Capture the cell that displays the provided text and extract its (x, y) central coordinate. 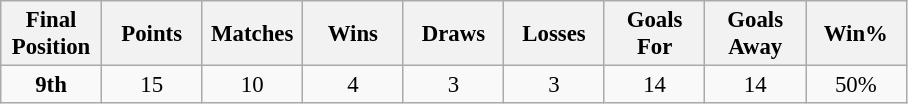
Goals For (654, 34)
Wins (354, 34)
4 (354, 85)
Points (152, 34)
Goals Away (756, 34)
Win% (856, 34)
10 (252, 85)
50% (856, 85)
15 (152, 85)
Matches (252, 34)
Losses (554, 34)
Final Position (52, 34)
Draws (454, 34)
9th (52, 85)
